Return (x, y) of the center of cell containing provided text 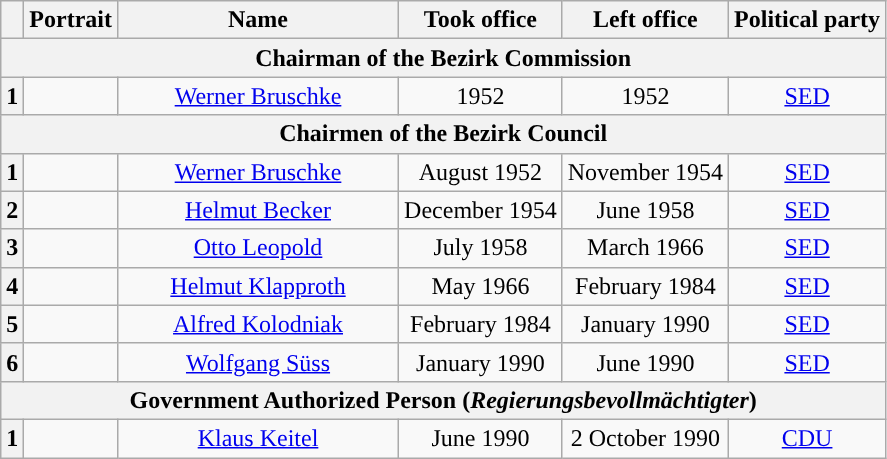
July 1958 (481, 248)
3 (12, 248)
4 (12, 286)
March 1966 (645, 248)
Chairmen of the Bezirk Council (444, 134)
2 (12, 210)
June 1958 (645, 210)
Otto Leopold (258, 248)
Left office (645, 20)
Government Authorized Person (Regierungsbevollmächtigter) (444, 400)
Klaus Keitel (258, 438)
2 October 1990 (645, 438)
November 1954 (645, 172)
CDU (808, 438)
Political party (808, 20)
Alfred Kolodniak (258, 324)
Wolfgang Süss (258, 362)
Name (258, 20)
December 1954 (481, 210)
Took office (481, 20)
Portrait (71, 20)
August 1952 (481, 172)
6 (12, 362)
Chairman of the Bezirk Commission (444, 58)
5 (12, 324)
Helmut Klapproth (258, 286)
May 1966 (481, 286)
Helmut Becker (258, 210)
